Locate the cell with the specified text and output its [X, Y] center coordinate. 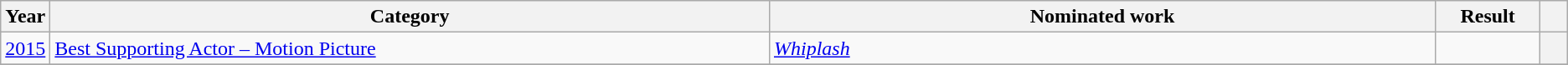
Nominated work [1102, 17]
Year [25, 17]
Result [1488, 17]
Whiplash [1102, 48]
2015 [25, 48]
Best Supporting Actor – Motion Picture [410, 48]
Category [410, 17]
